Locate the cell with the specified text and output its [X, Y] center coordinate. 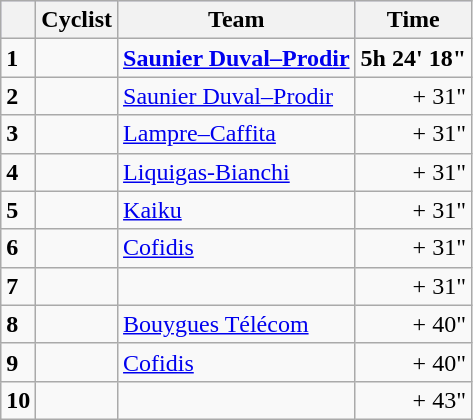
Lampre–Caffita [237, 134]
2 [18, 96]
Bouygues Télécom [237, 324]
5 [18, 210]
Cyclist [77, 20]
5h 24' 18" [413, 58]
Time [413, 20]
Kaiku [237, 210]
8 [18, 324]
4 [18, 172]
Liquigas-Bianchi [237, 172]
7 [18, 286]
+ 43" [413, 400]
10 [18, 400]
9 [18, 362]
1 [18, 58]
Team [237, 20]
3 [18, 134]
6 [18, 248]
